Return the [X, Y] coordinate for the center point of the cell that contains the specified text.  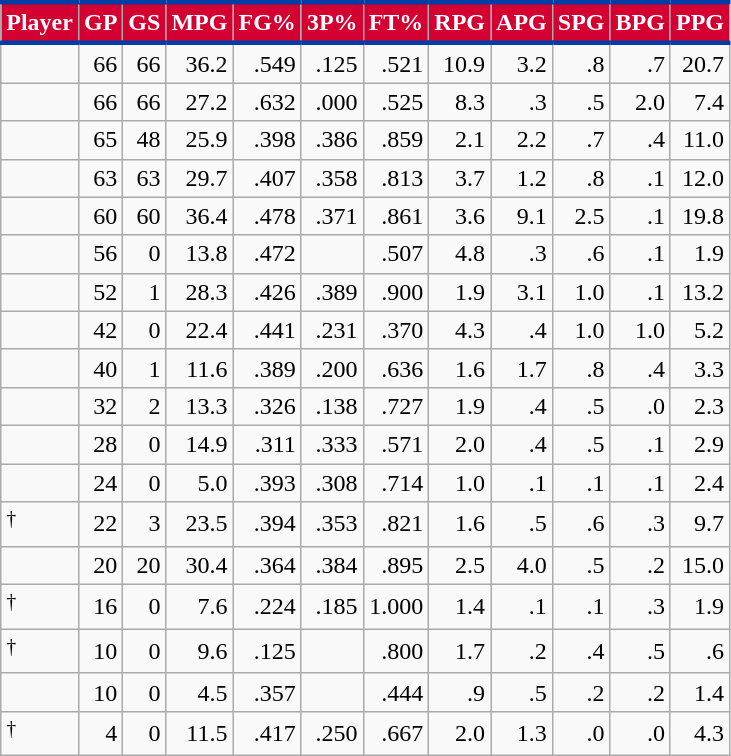
BPG [640, 22]
APG [522, 22]
7.4 [700, 102]
.525 [396, 102]
.507 [396, 254]
2.4 [700, 483]
.398 [267, 140]
22 [100, 524]
4 [100, 734]
.138 [332, 406]
SPG [581, 22]
1.3 [522, 734]
.472 [267, 254]
4.5 [200, 692]
.394 [267, 524]
.311 [267, 444]
4.8 [460, 254]
65 [100, 140]
9.7 [700, 524]
11.0 [700, 140]
.571 [396, 444]
52 [100, 292]
24 [100, 483]
.224 [267, 606]
.895 [396, 565]
.384 [332, 565]
.549 [267, 63]
2.1 [460, 140]
42 [100, 330]
13.2 [700, 292]
.521 [396, 63]
.636 [396, 368]
16 [100, 606]
.357 [267, 692]
3.3 [700, 368]
MPG [200, 22]
19.8 [700, 216]
1.000 [396, 606]
.200 [332, 368]
.632 [267, 102]
.800 [396, 652]
.667 [396, 734]
9.6 [200, 652]
3.1 [522, 292]
.813 [396, 178]
.417 [267, 734]
28.3 [200, 292]
12.0 [700, 178]
2.3 [700, 406]
2 [144, 406]
.478 [267, 216]
.859 [396, 140]
.353 [332, 524]
8.3 [460, 102]
25.9 [200, 140]
.371 [332, 216]
14.9 [200, 444]
FG% [267, 22]
.441 [267, 330]
.358 [332, 178]
3.7 [460, 178]
23.5 [200, 524]
20.7 [700, 63]
.407 [267, 178]
29.7 [200, 178]
27.2 [200, 102]
30.4 [200, 565]
2.2 [522, 140]
.185 [332, 606]
.370 [396, 330]
.821 [396, 524]
13.3 [200, 406]
FT% [396, 22]
3P% [332, 22]
36.2 [200, 63]
11.5 [200, 734]
48 [144, 140]
.231 [332, 330]
40 [100, 368]
32 [100, 406]
28 [100, 444]
22.4 [200, 330]
2.9 [700, 444]
9.1 [522, 216]
Player [40, 22]
3.2 [522, 63]
.386 [332, 140]
PPG [700, 22]
RPG [460, 22]
5.0 [200, 483]
.9 [460, 692]
.727 [396, 406]
.393 [267, 483]
.861 [396, 216]
3.6 [460, 216]
1.2 [522, 178]
4.0 [522, 565]
.333 [332, 444]
.900 [396, 292]
7.6 [200, 606]
13.8 [200, 254]
36.4 [200, 216]
3 [144, 524]
.364 [267, 565]
.444 [396, 692]
10.9 [460, 63]
56 [100, 254]
.326 [267, 406]
GS [144, 22]
GP [100, 22]
.308 [332, 483]
.000 [332, 102]
.426 [267, 292]
11.6 [200, 368]
.714 [396, 483]
15.0 [700, 565]
.250 [332, 734]
5.2 [700, 330]
